Find where the given text appears and provide that cell's center as (X, Y) coordinate. 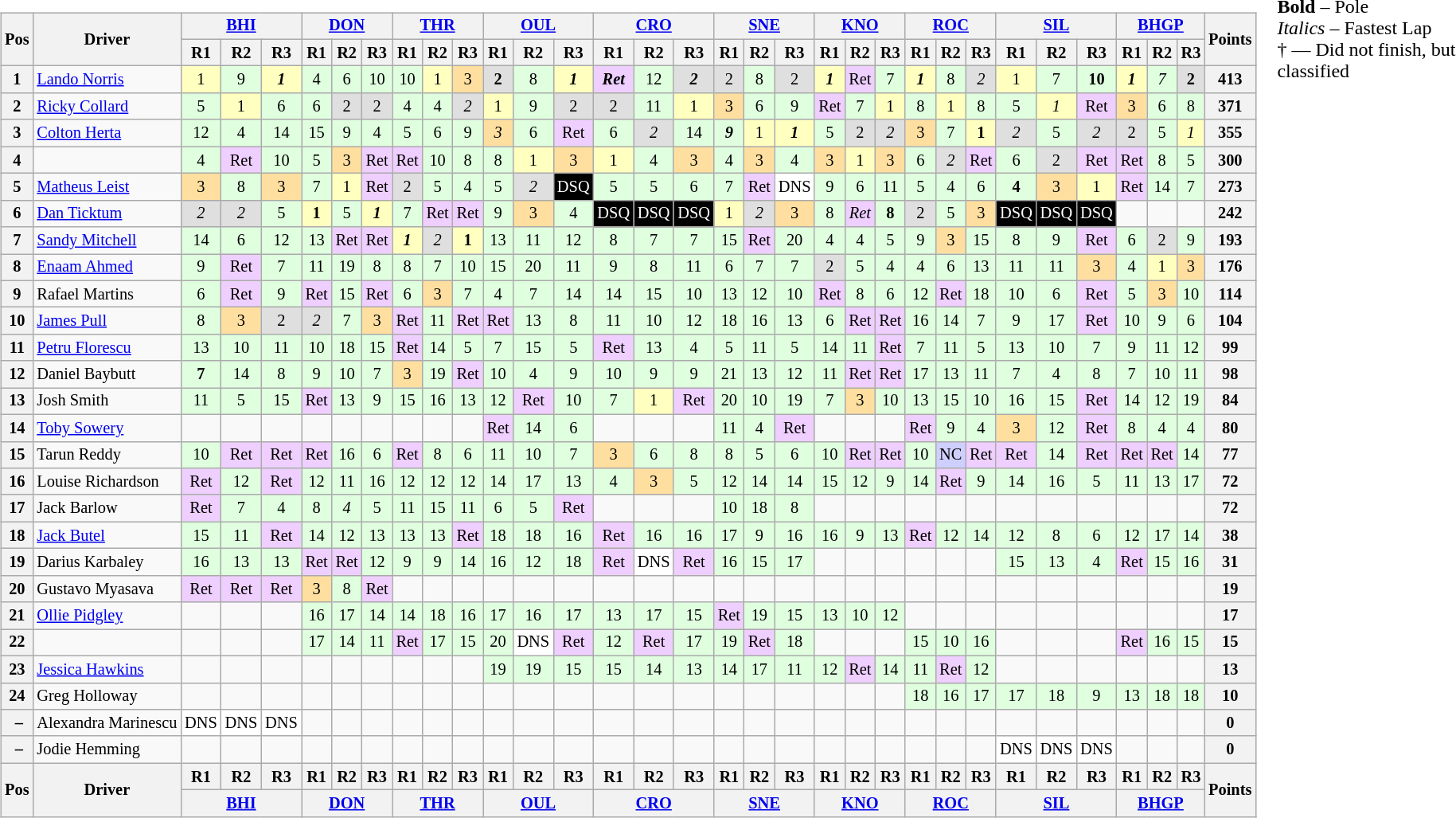
193 (1230, 241)
273 (1230, 187)
Sandy Mitchell (107, 241)
Lando Norris (107, 80)
Tarun Reddy (107, 455)
Petru Florescu (107, 348)
84 (1230, 401)
371 (1230, 107)
31 (1230, 562)
23 (17, 669)
Darius Karbaley (107, 562)
Dan Ticktum (107, 213)
98 (1230, 374)
Louise Richardson (107, 482)
104 (1230, 321)
Rafael Martins (107, 294)
James Pull (107, 321)
24 (17, 696)
Matheus Leist (107, 187)
Jodie Hemming (107, 750)
Toby Sowery (107, 428)
77 (1230, 455)
413 (1230, 80)
Enaam Ahmed (107, 268)
242 (1230, 213)
99 (1230, 348)
Josh Smith (107, 401)
22 (17, 643)
Daniel Baybutt (107, 374)
Gustavo Myasava (107, 589)
355 (1230, 133)
Greg Holloway (107, 696)
Ricky Collard (107, 107)
Jack Barlow (107, 508)
80 (1230, 428)
Colton Herta (107, 133)
Jessica Hawkins (107, 669)
114 (1230, 294)
Ollie Pidgley (107, 616)
38 (1230, 535)
NC (950, 455)
Jack Butel (107, 535)
Alexandra Marinescu (107, 723)
300 (1230, 160)
176 (1230, 268)
